Output the (X, Y) coordinate of the center of the cell containing the given text.  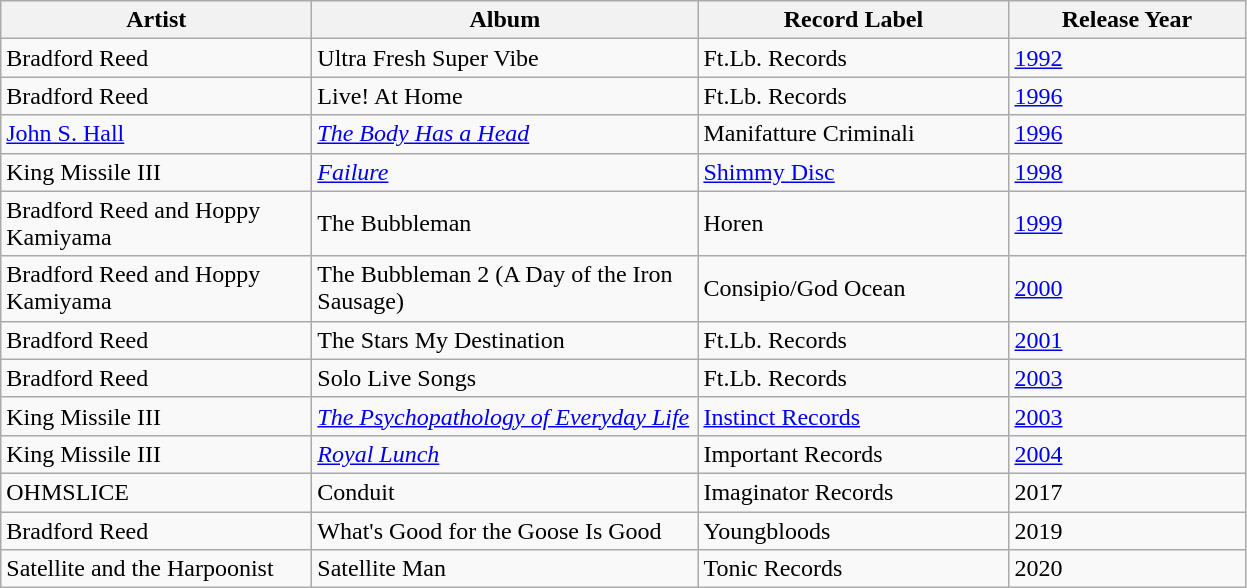
Solo Live Songs (505, 378)
The Psychopathology of Everyday Life (505, 416)
Record Label (854, 20)
1998 (1127, 172)
Tonic Records (854, 569)
John S. Hall (156, 134)
The Bubbleman (505, 224)
Failure (505, 172)
2004 (1127, 454)
1992 (1127, 58)
Artist (156, 20)
Youngbloods (854, 531)
The Stars My Destination (505, 340)
Royal Lunch (505, 454)
Satellite Man (505, 569)
1999 (1127, 224)
What's Good for the Goose Is Good (505, 531)
2000 (1127, 288)
The Bubbleman 2 (A Day of the Iron Sausage) (505, 288)
Horen (854, 224)
Album (505, 20)
Important Records (854, 454)
2001 (1127, 340)
OHMSLICE (156, 492)
2019 (1127, 531)
Consipio/God Ocean (854, 288)
Manifatture Criminali (854, 134)
Ultra Fresh Super Vibe (505, 58)
The Body Has a Head (505, 134)
Conduit (505, 492)
Shimmy Disc (854, 172)
Satellite and the Harpoonist (156, 569)
Live! At Home (505, 96)
Release Year (1127, 20)
Instinct Records (854, 416)
Imaginator Records (854, 492)
2020 (1127, 569)
2017 (1127, 492)
